Return [x, y] of the center of cell containing provided text 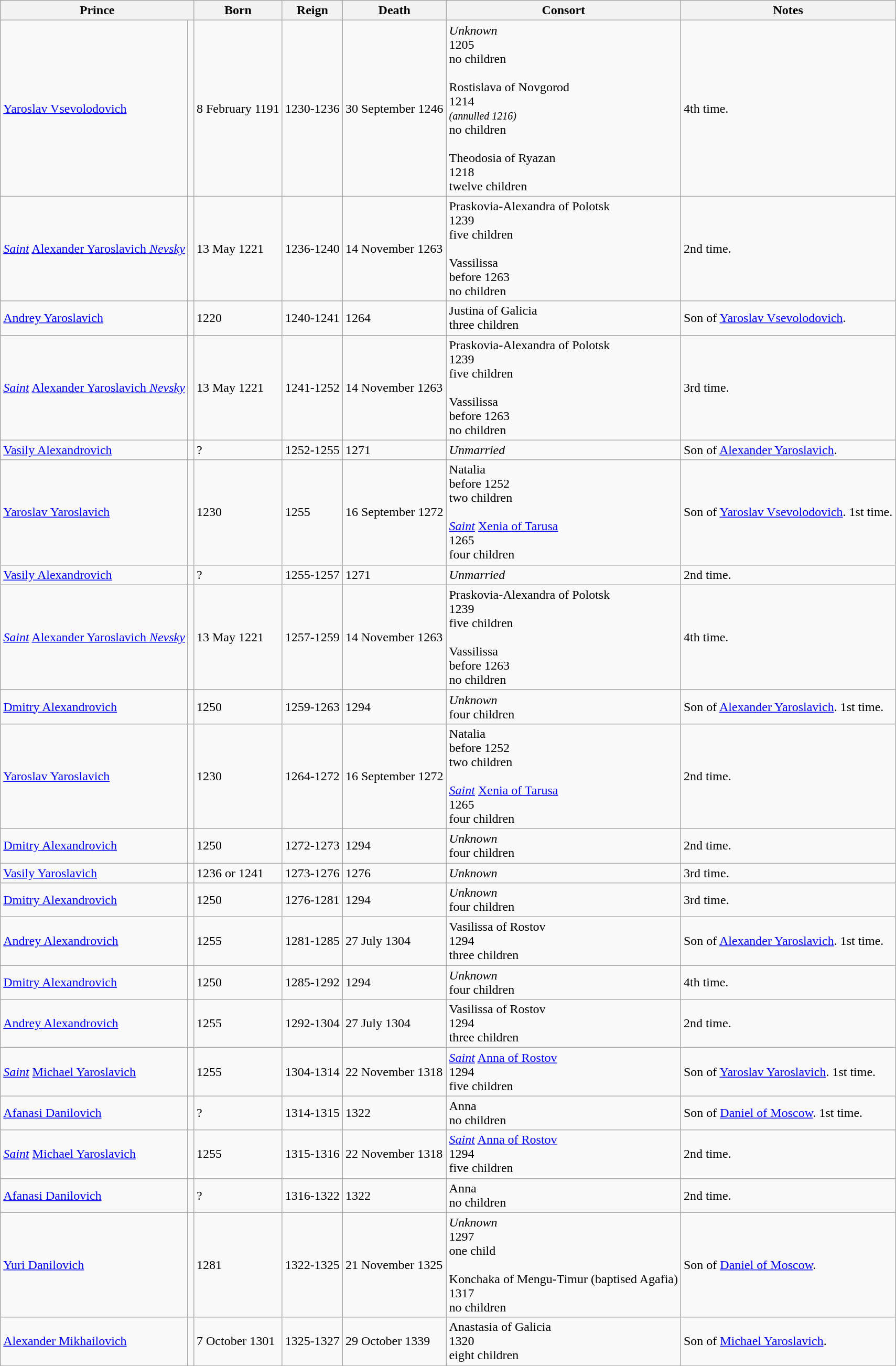
7 October 1301 [238, 1341]
1273-1276 [312, 873]
1264-1272 [312, 776]
1230-1236 [312, 108]
1281 [238, 1265]
1285-1292 [312, 983]
1276 [394, 873]
Death [394, 10]
1240-1241 [312, 318]
Son of Yaroslav Yaroslavich. 1st time. [787, 1072]
Justina of Galiciathree children [563, 318]
Anastasia of Galicia1320eight children [563, 1341]
30 September 1246 [394, 108]
1314-1315 [312, 1113]
Prince [98, 10]
1236-1240 [312, 249]
Vasily Yaroslavich [94, 873]
Son of Yaroslav Vsevolodovich. 1st time. [787, 512]
Consort [563, 10]
Unknown [563, 873]
21 November 1325 [394, 1265]
Son of Daniel of Moscow. 1st time. [787, 1113]
Andrey Yaroslavich [94, 318]
1281-1285 [312, 941]
Unknown1205 no childrenRostislava of Novgorod1214(annulled 1216)no childrenTheodosia of Ryazan1218twelve children [563, 108]
1316-1322 [312, 1196]
1315-1316 [312, 1154]
1276-1281 [312, 900]
Unknown1297one child Konchaka of Mengu-Timur (baptised Agafia)1317no children [563, 1265]
Son of Yaroslav Vsevolodovich. [787, 318]
1252-1255 [312, 450]
Son of Daniel of Moscow. [787, 1265]
Yuri Danilovich [94, 1265]
1322-1325 [312, 1265]
Alexander Mikhailovich [94, 1341]
1272-1273 [312, 845]
8 February 1191 [238, 108]
1304-1314 [312, 1072]
Yaroslav Vsevolodovich [94, 108]
Notes [787, 10]
1220 [238, 318]
1325-1327 [312, 1341]
Son of Michael Yaroslavich. [787, 1341]
1259-1263 [312, 707]
1257-1259 [312, 637]
29 October 1339 [394, 1341]
1292-1304 [312, 1024]
1255-1257 [312, 575]
Reign [312, 10]
Son of Alexander Yaroslavich. [787, 450]
Born [238, 10]
1241-1252 [312, 388]
1236 or 1241 [238, 873]
1264 [394, 318]
